Return [X, Y] of the center of cell containing provided text 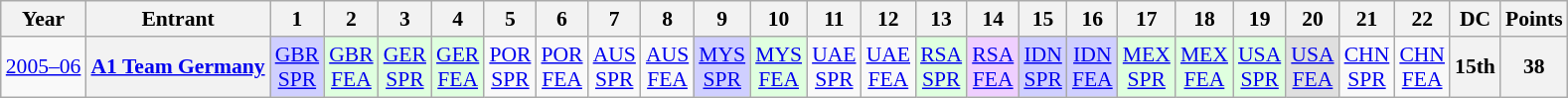
12 [888, 19]
CHNSPR [1367, 67]
22 [1422, 19]
MYSSPR [721, 67]
21 [1367, 19]
Points [1534, 19]
GBRSPR [298, 67]
MEXSPR [1147, 67]
USASPR [1260, 67]
18 [1204, 19]
20 [1312, 19]
2 [352, 19]
2005–06 [44, 67]
RSASPR [941, 67]
USAFEA [1312, 67]
1 [298, 19]
7 [614, 19]
14 [993, 19]
Entrant [177, 19]
UAEFEA [888, 67]
GBRFEA [352, 67]
19 [1260, 19]
PORFEA [561, 67]
MEXFEA [1204, 67]
15 [1043, 19]
AUSFEA [668, 67]
15th [1475, 67]
A1 Team Germany [177, 67]
3 [405, 19]
8 [668, 19]
16 [1093, 19]
9 [721, 19]
IDNSPR [1043, 67]
38 [1534, 67]
AUSSPR [614, 67]
10 [779, 19]
5 [510, 19]
13 [941, 19]
GERSPR [405, 67]
DC [1475, 19]
6 [561, 19]
4 [457, 19]
RSAFEA [993, 67]
Year [44, 19]
GERFEA [457, 67]
17 [1147, 19]
UAESPR [834, 67]
IDNFEA [1093, 67]
MYSFEA [779, 67]
11 [834, 19]
CHNFEA [1422, 67]
PORSPR [510, 67]
